Return (X, Y) of the center of cell containing provided text 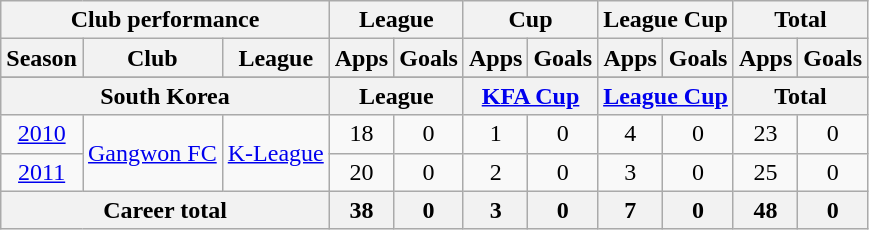
1 (495, 134)
25 (765, 172)
K-League (276, 153)
Season (42, 58)
Gangwon FC (152, 153)
Club performance (165, 20)
23 (765, 134)
7 (630, 210)
Cup (530, 20)
4 (630, 134)
South Korea (165, 96)
Career total (165, 210)
2011 (42, 172)
18 (361, 134)
20 (361, 172)
48 (765, 210)
2010 (42, 134)
KFA Cup (530, 96)
2 (495, 172)
38 (361, 210)
Club (152, 58)
